Output the (X, Y) coordinate of the center of the cell containing the given text.  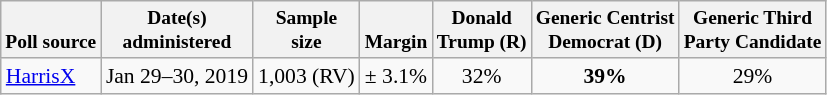
32% (482, 76)
HarrisX (51, 76)
Margin (396, 30)
Jan 29–30, 2019 (177, 76)
Poll source (51, 30)
29% (752, 76)
1,003 (RV) (306, 76)
± 3.1% (396, 76)
39% (605, 76)
DonaldTrump (R) (482, 30)
Generic CentristDemocrat (D) (605, 30)
Date(s)administered (177, 30)
Generic ThirdParty Candidate (752, 30)
Samplesize (306, 30)
